Return the (X, Y) coordinate for the center point of the cell that contains the specified text.  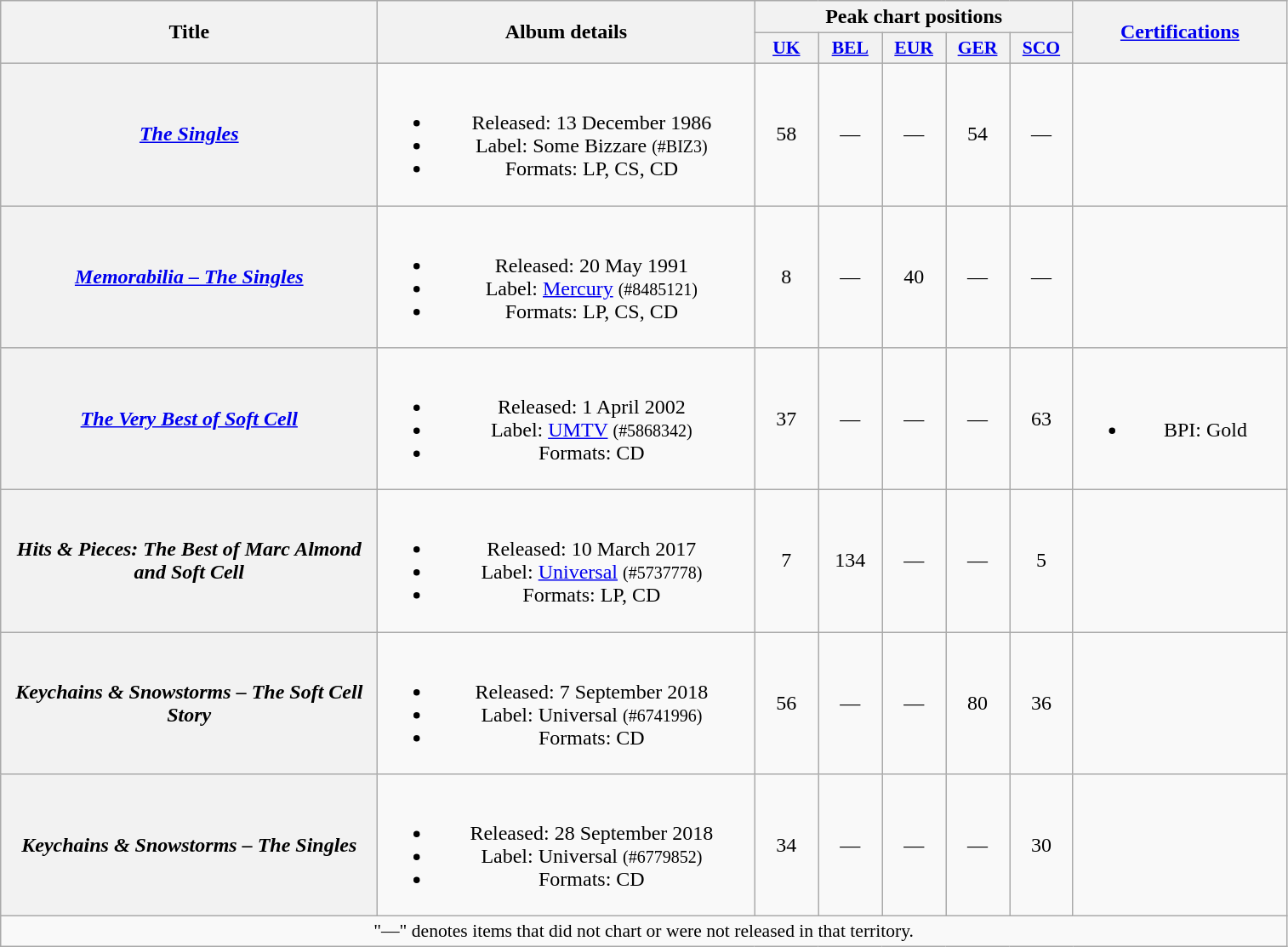
Released: 10 March 2017Label: Universal (#5737778)Formats: LP, CD (567, 562)
Released: 28 September 2018Label: Universal (#6779852)Formats: CD (567, 846)
34 (786, 846)
56 (786, 703)
The Singles (189, 134)
30 (1041, 846)
"—" denotes items that did not chart or were not released in that territory. (644, 932)
Title (189, 32)
Certifications (1179, 32)
5 (1041, 562)
8 (786, 277)
Memorabilia – The Singles (189, 277)
Keychains & Snowstorms – The Soft Cell Story (189, 703)
54 (978, 134)
BEL (851, 48)
SCO (1041, 48)
7 (786, 562)
Album details (567, 32)
Hits & Pieces: The Best of Marc Almond and Soft Cell (189, 562)
BPI: Gold (1179, 419)
EUR (914, 48)
Released: 7 September 2018Label: Universal (#6741996)Formats: CD (567, 703)
Peak chart positions (914, 17)
Released: 13 December 1986Label: Some Bizzare (#BIZ3)Formats: LP, CS, CD (567, 134)
36 (1041, 703)
UK (786, 48)
Released: 1 April 2002Label: UMTV (#5868342)Formats: CD (567, 419)
Released: 20 May 1991Label: Mercury (#8485121)Formats: LP, CS, CD (567, 277)
40 (914, 277)
80 (978, 703)
58 (786, 134)
63 (1041, 419)
Keychains & Snowstorms – The Singles (189, 846)
The Very Best of Soft Cell (189, 419)
134 (851, 562)
37 (786, 419)
GER (978, 48)
